Scan for the cell matching the given text and deliver its [x, y] coordinate at center. 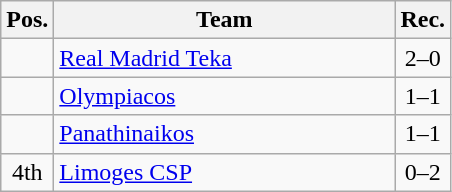
Rec. [423, 20]
4th [28, 172]
0–2 [423, 172]
Pos. [28, 20]
2–0 [423, 58]
Limoges CSP [224, 172]
Panathinaikos [224, 134]
Team [224, 20]
Olympiacos [224, 96]
Real Madrid Teka [224, 58]
